For the text-containing cell, return its midpoint in (X, Y) coordinate format. 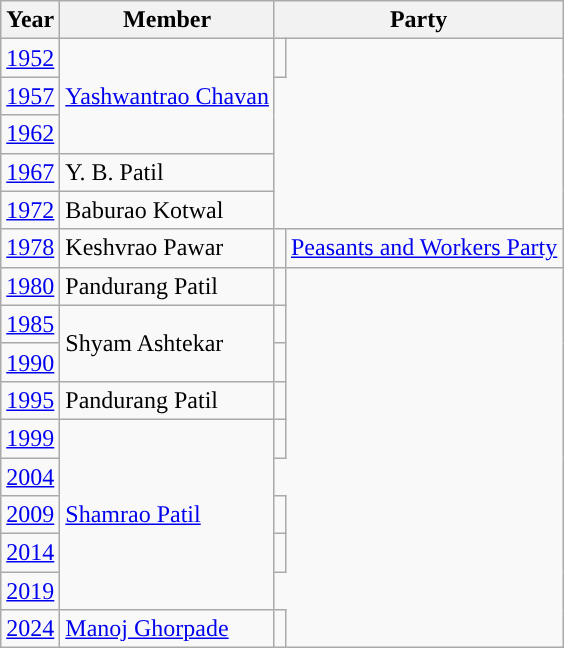
1978 (30, 248)
Keshvrao Pawar (168, 248)
1980 (30, 286)
Yashwantrao Chavan (168, 96)
1962 (30, 134)
2019 (30, 591)
2024 (30, 629)
Shamrao Patil (168, 514)
2009 (30, 515)
Manoj Ghorpade (168, 629)
Party (418, 20)
2004 (30, 477)
1995 (30, 400)
Y. B. Patil (168, 172)
2014 (30, 553)
Shyam Ashtekar (168, 343)
1972 (30, 210)
1985 (30, 324)
1990 (30, 362)
Peasants and Workers Party (424, 248)
1957 (30, 96)
Member (168, 20)
1999 (30, 438)
Year (30, 20)
1967 (30, 172)
Baburao Kotwal (168, 210)
1952 (30, 58)
